Return the [x, y] coordinate for the center point of the cell that contains the specified text.  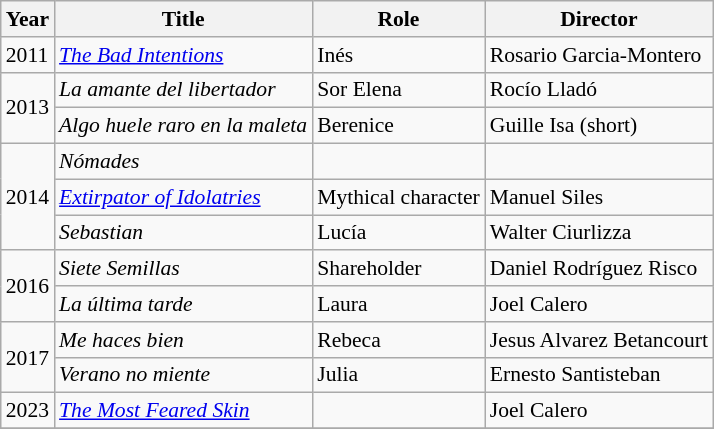
Rebeca [398, 340]
Verano no miente [183, 375]
Title [183, 19]
Extirpator of Idolatries [183, 197]
Nómades [183, 162]
Inés [398, 55]
Year [28, 19]
Shareholder [398, 269]
Daniel Rodríguez Risco [599, 269]
Jesus Alvarez Betancourt [599, 340]
Guille Isa (short) [599, 126]
Mythical character [398, 197]
Lucía [398, 233]
Manuel Siles [599, 197]
Berenice [398, 126]
Algo huele raro en la maleta [183, 126]
Laura [398, 304]
Julia [398, 375]
Rosario Garcia-Montero [599, 55]
2023 [28, 411]
La última tarde [183, 304]
2014 [28, 198]
Siete Semillas [183, 269]
2013 [28, 108]
Rocío Lladó [599, 90]
Ernesto Santisteban [599, 375]
Sor Elena [398, 90]
Me haces bien [183, 340]
La amante del libertador [183, 90]
2017 [28, 358]
2011 [28, 55]
The Bad Intentions [183, 55]
Director [599, 19]
2016 [28, 286]
Role [398, 19]
The Most Feared Skin [183, 411]
Walter Ciurlizza [599, 233]
Sebastian [183, 233]
